Find where the given text appears and provide that cell's center as [X, Y] coordinate. 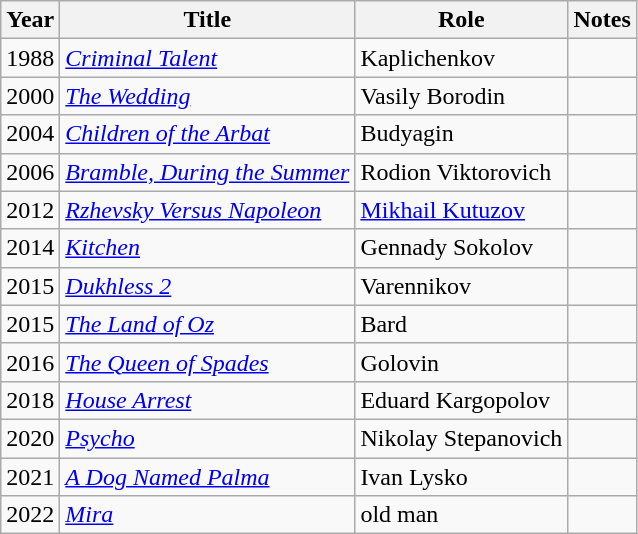
Varennikov [462, 286]
Bard [462, 324]
Role [462, 20]
The Land of Oz [208, 324]
Mira [208, 515]
Gennady Sokolov [462, 248]
Kitchen [208, 248]
Criminal Talent [208, 58]
Rzhevsky Versus Napoleon [208, 210]
Nikolay Stepanovich [462, 438]
Eduard Kargopolov [462, 400]
2021 [30, 477]
Mikhail Kutuzov [462, 210]
A Dog Named Palma [208, 477]
2016 [30, 362]
2020 [30, 438]
The Wedding [208, 96]
The Queen of Spades [208, 362]
old man [462, 515]
2012 [30, 210]
1988 [30, 58]
2022 [30, 515]
Bramble, During the Summer [208, 172]
Dukhless 2 [208, 286]
2018 [30, 400]
Vasily Borodin [462, 96]
2014 [30, 248]
Notes [602, 20]
Kaplichenkov [462, 58]
Ivan Lysko [462, 477]
2004 [30, 134]
Golovin [462, 362]
Rodion Viktorovich [462, 172]
2000 [30, 96]
Year [30, 20]
House Arrest [208, 400]
Title [208, 20]
Budyagin [462, 134]
2006 [30, 172]
Children of the Arbat [208, 134]
Psycho [208, 438]
